Extract the [X, Y] coordinate from the center of the cell holding the provided text.  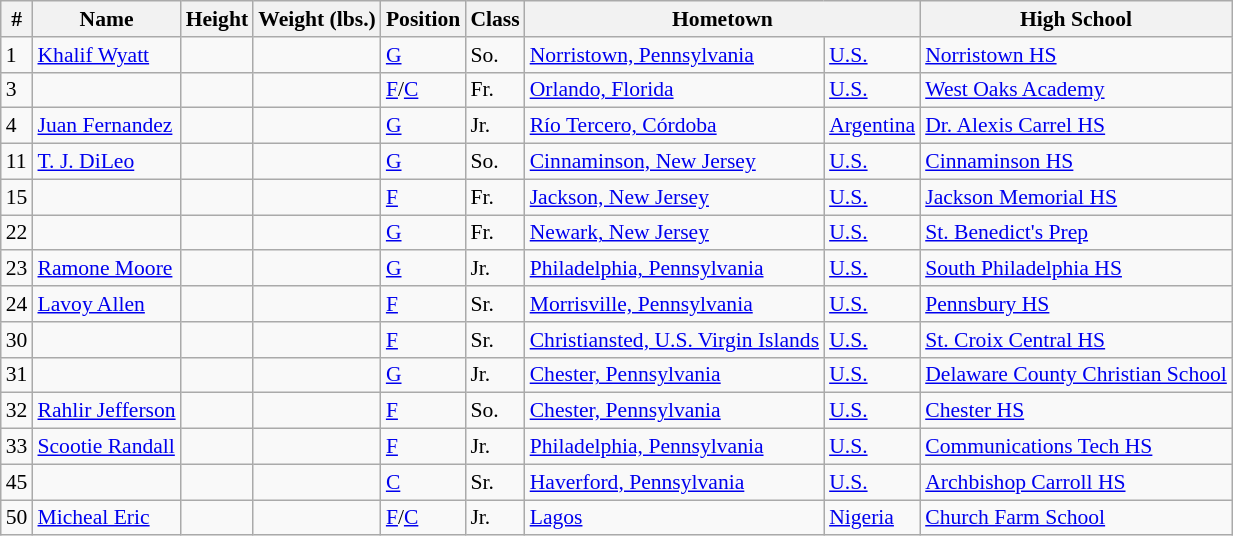
Pennsbury HS [1076, 304]
Height [217, 19]
Lavoy Allen [106, 304]
Micheal Eric [106, 518]
Communications Tech HS [1076, 447]
Church Farm School [1076, 518]
32 [17, 411]
Nigeria [872, 518]
St. Benedict's Prep [1076, 233]
45 [17, 482]
Cinnaminson HS [1076, 162]
24 [17, 304]
Name [106, 19]
1 [17, 55]
High School [1076, 19]
Newark, New Jersey [674, 233]
Scootie Randall [106, 447]
Position [423, 19]
Class [494, 19]
Rahlir Jefferson [106, 411]
Orlando, Florida [674, 90]
Christiansted, U.S. Virgin Islands [674, 340]
T. J. DiLeo [106, 162]
Khalif Wyatt [106, 55]
Norristown, Pennsylvania [674, 55]
Jackson Memorial HS [1076, 197]
Delaware County Christian School [1076, 375]
22 [17, 233]
Hometown [723, 19]
West Oaks Academy [1076, 90]
Morrisville, Pennsylvania [674, 304]
South Philadelphia HS [1076, 269]
23 [17, 269]
St. Croix Central HS [1076, 340]
Haverford, Pennsylvania [674, 482]
Chester HS [1076, 411]
33 [17, 447]
30 [17, 340]
Argentina [872, 126]
50 [17, 518]
Weight (lbs.) [317, 19]
4 [17, 126]
Jackson, New Jersey [674, 197]
Dr. Alexis Carrel HS [1076, 126]
15 [17, 197]
Ramone Moore [106, 269]
C [423, 482]
Río Tercero, Córdoba [674, 126]
11 [17, 162]
Juan Fernandez [106, 126]
# [17, 19]
3 [17, 90]
Cinnaminson, New Jersey [674, 162]
31 [17, 375]
Norristown HS [1076, 55]
Archbishop Carroll HS [1076, 482]
Lagos [674, 518]
